Detect which cell encompasses the target text, then output its [x, y] center coordinate. 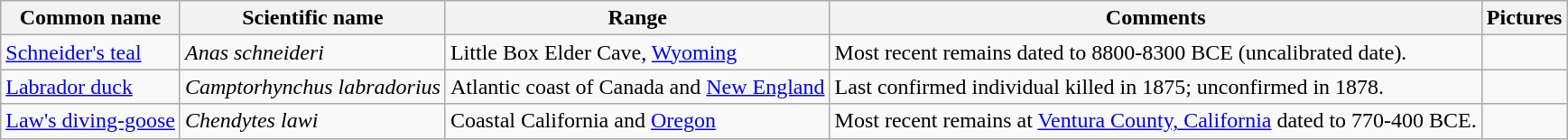
Chendytes lawi [312, 121]
Scientific name [312, 18]
Little Box Elder Cave, Wyoming [637, 52]
Pictures [1524, 18]
Schneider's teal [90, 52]
Law's diving-goose [90, 121]
Last confirmed individual killed in 1875; unconfirmed in 1878. [1155, 87]
Labrador duck [90, 87]
Most recent remains at Ventura County, California dated to 770-400 BCE. [1155, 121]
Common name [90, 18]
Atlantic coast of Canada and New England [637, 87]
Range [637, 18]
Anas schneideri [312, 52]
Comments [1155, 18]
Most recent remains dated to 8800-8300 BCE (uncalibrated date). [1155, 52]
Coastal California and Oregon [637, 121]
Camptorhynchus labradorius [312, 87]
